Output the [X, Y] coordinate of the center of the cell containing the given text.  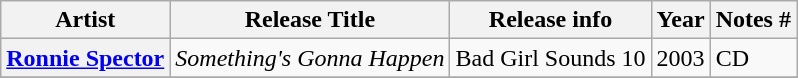
Bad Girl Sounds 10 [550, 58]
Release info [550, 20]
Notes # [753, 20]
Year [680, 20]
Something's Gonna Happen [310, 58]
Artist [86, 20]
Release Title [310, 20]
CD [753, 58]
Ronnie Spector [86, 58]
2003 [680, 58]
